Determine the [X, Y] coordinate at the center of the cell enclosing the given text.  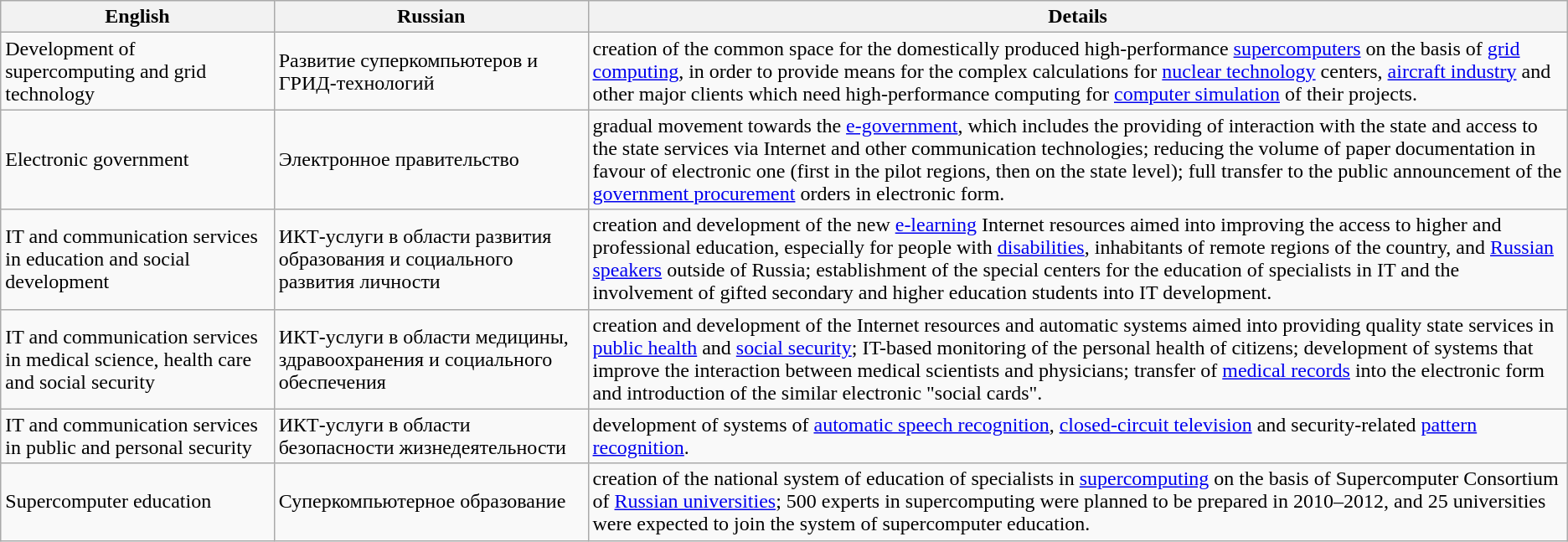
development of systems of automatic speech recognition, closed-circuit television and security-related pattern recognition. [1077, 436]
Электронное правительство [431, 159]
Russian [431, 17]
Supercomputer education [137, 502]
ИКТ-услуги в области безопасности жизнедеятельности [431, 436]
Развитие суперкомпьютеров и ГРИД-технологий [431, 71]
English [137, 17]
Details [1077, 17]
Development of supercomputing and grid technology [137, 71]
Electronic government [137, 159]
IT and communication services in education and social development [137, 260]
ИКТ-услуги в области медицины, здравоохранения и социального обеспечения [431, 359]
IT and communication services in public and personal security [137, 436]
Суперкомпьютерное образование [431, 502]
IT and communication services in medical science, health care and social security [137, 359]
ИКТ-услуги в области развития образования и социального развития личности [431, 260]
